Determine the (x, y) coordinate at the center of the cell enclosing the given text.  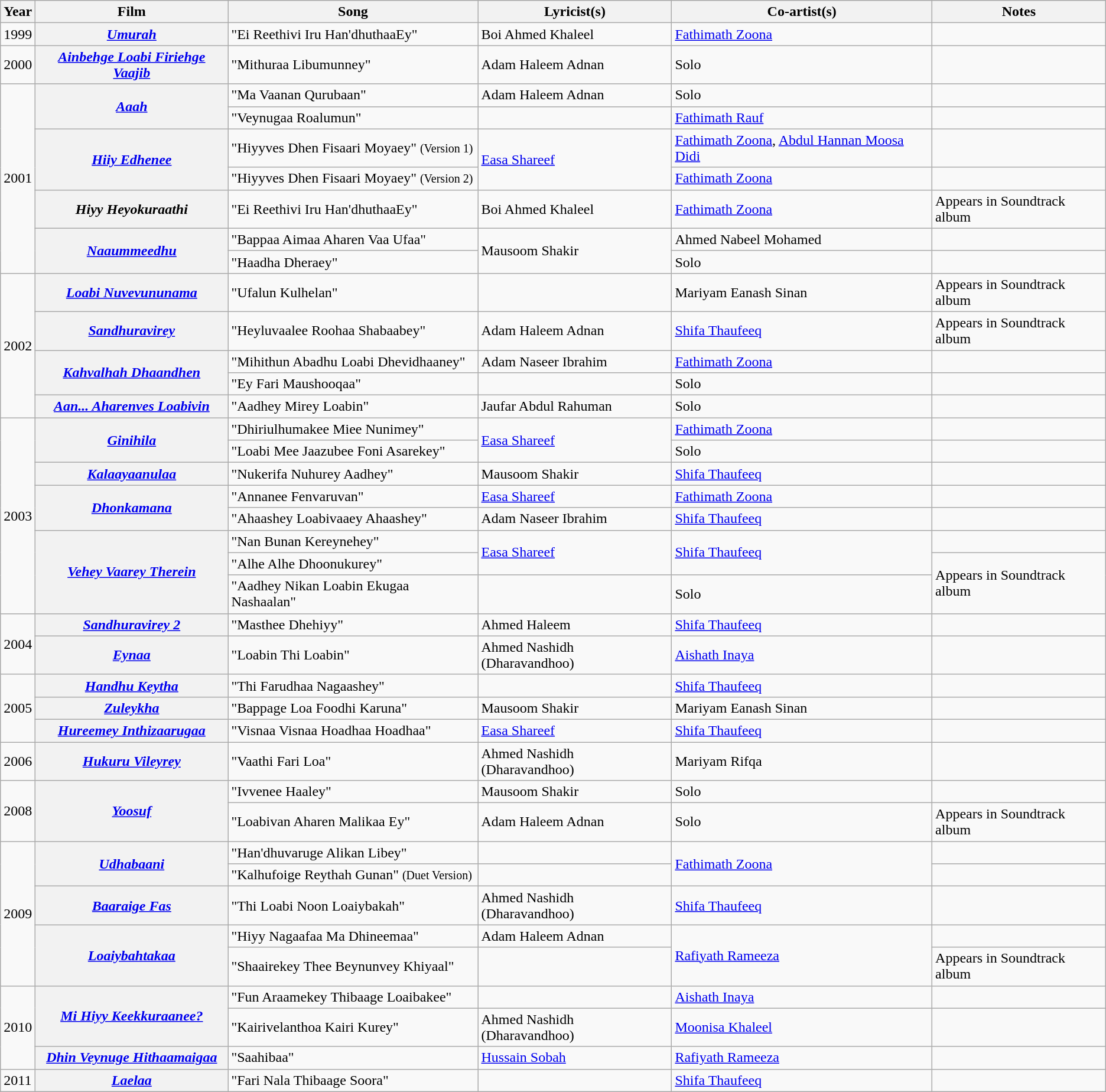
"Ufalun Kulhelan" (353, 292)
Mariyam Rifqa (802, 761)
"Dhiriulhumakee Miee Nunimey" (353, 429)
"Hiyy Nagaafaa Ma Dhineemaa" (353, 936)
Film (132, 12)
"Shaairekey Thee Beynunvey Khiyaal" (353, 967)
"Hiyyves Dhen Fisaari Moyaey" (Version 2) (353, 178)
2011 (18, 1080)
Udhabaani (132, 864)
Lyricist(s) (575, 12)
"Vaathi Fari Loa" (353, 761)
"Alhe Alhe Dhoonukurey" (353, 564)
"Bappage Loa Foodhi Karuna" (353, 708)
Ahmed Haleem (575, 625)
"Saahibaa" (353, 1058)
Laelaa (132, 1080)
Vehey Vaarey Therein (132, 572)
Kahvalhah Dhaandhen (132, 372)
"Ma Vaanan Qurubaan" (353, 95)
"Fari Nala Thibaage Soora" (353, 1080)
Loaiybahtakaa (132, 955)
"Loabivan Aharen Malikaa Ey" (353, 823)
Ginihila (132, 440)
"Masthee Dhehiyy" (353, 625)
"Bappaa Aimaa Aharen Vaa Ufaa" (353, 239)
Baaraige Fas (132, 905)
"Fun Araamekey Thibaage Loaibakee" (353, 997)
"Heyluvaalee Roohaa Shabaabey" (353, 331)
2004 (18, 644)
Ahmed Nabeel Mohamed (802, 239)
"Aadhey Nikan Loabin Ekugaa Nashaalan" (353, 594)
"Mithuraa Libumunney" (353, 65)
Fathimath Rauf (802, 118)
Jaufar Abdul Rahuman (575, 407)
Hiyy Heyokuraathi (132, 209)
"Nukerifa Nuhurey Aadhey" (353, 474)
2006 (18, 761)
"Loabin Thi Loabin" (353, 655)
Dhin Veynuge Hithaamaigaa (132, 1058)
Hureemey Inthizaarugaa (132, 730)
Hussain Sobah (575, 1058)
"Ivvenee Haaley" (353, 792)
"Veynugaa Roalumun" (353, 118)
2001 (18, 178)
Ainbehge Loabi Firiehge Vaajib (132, 65)
Naaummeedhu (132, 251)
Umurah (132, 34)
Fathimath Zoona, Abdul Hannan Moosa Didi (802, 148)
2003 (18, 516)
"Hiyyves Dhen Fisaari Moyaey" (Version 1) (353, 148)
Hiiy Edhenee (132, 160)
"Thi Loabi Noon Loaiybakah" (353, 905)
1999 (18, 34)
Sandhuravirey 2 (132, 625)
2000 (18, 65)
Notes (1019, 12)
"Han'dhuvaruge Alikan Libey" (353, 853)
"Loabi Mee Jaazubee Foni Asarekey" (353, 451)
"Thi Farudhaa Nagaashey" (353, 685)
"Haadha Dheraey" (353, 262)
2010 (18, 1027)
Sandhuravirey (132, 331)
Mi Hiyy Keekkuraanee? (132, 1016)
Year (18, 12)
"Annanee Fenvaruvan" (353, 496)
2008 (18, 811)
Song (353, 12)
Handhu Keytha (132, 685)
"Kairivelanthoa Kairi Kurey" (353, 1027)
Aaah (132, 106)
"Ey Fari Maushooqaa" (353, 384)
Moonisa Khaleel (802, 1027)
Aan... Aharenves Loabivin (132, 407)
Hukuru Vileyrey (132, 761)
Zuleykha (132, 708)
Eynaa (132, 655)
Yoosuf (132, 811)
Dhonkamana (132, 508)
Co-artist(s) (802, 12)
"Kalhufoige Reythah Gunan" (Duet Version) (353, 875)
2002 (18, 345)
"Aadhey Mirey Loabin" (353, 407)
2009 (18, 914)
"Nan Bunan Kereynehey" (353, 541)
Loabi Nuvevununama (132, 292)
"Mihithun Abadhu Loabi Dhevidhaaney" (353, 361)
"Visnaa Visnaa Hoadhaa Hoadhaa" (353, 730)
2005 (18, 708)
"Ahaashey Loabivaaey Ahaashey" (353, 519)
Kalaayaanulaa (132, 474)
